Pinpoint the cell where the given text exists, returning its [X, Y] midpoint coordinate. 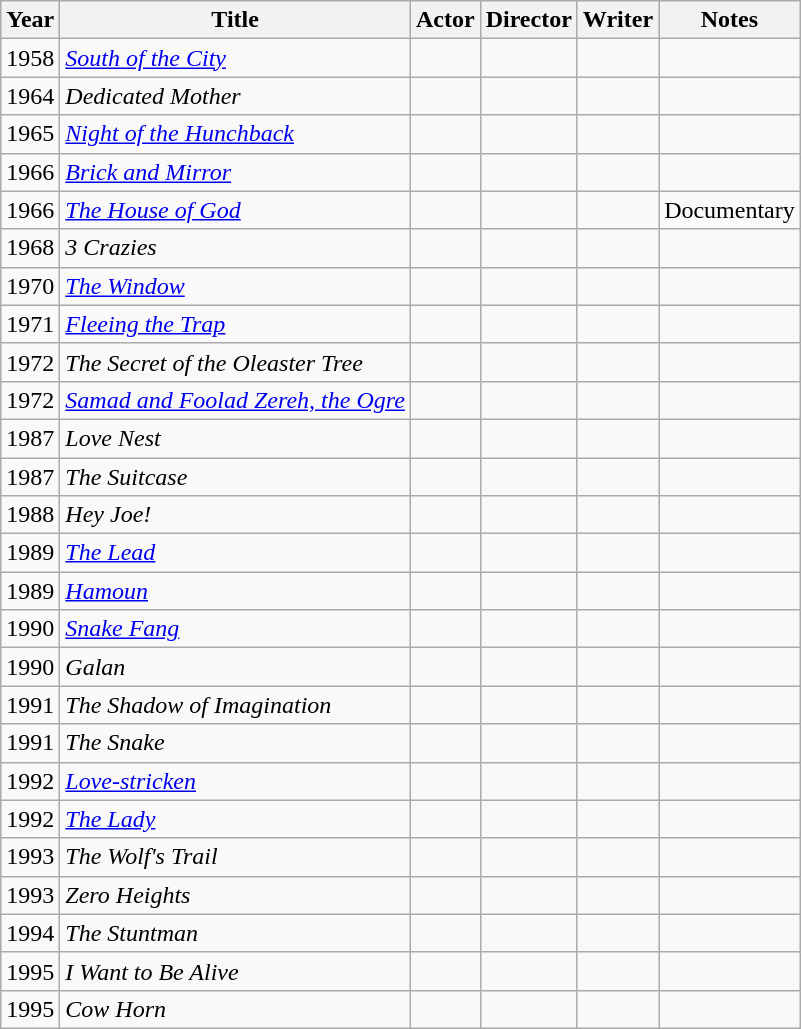
The House of God [236, 210]
Fleeing the Trap [236, 324]
The Shadow of Imagination [236, 705]
1971 [30, 324]
Night of the Hunchback [236, 134]
Year [30, 20]
The Window [236, 286]
Title [236, 20]
Zero Heights [236, 895]
1994 [30, 933]
Cow Horn [236, 1009]
Director [528, 20]
Brick and Mirror [236, 172]
Galan [236, 667]
1968 [30, 248]
1965 [30, 134]
Samad and Foolad Zereh, the Ogre [236, 400]
Dedicated Mother [236, 96]
The Lady [236, 819]
1964 [30, 96]
Hamoun [236, 591]
The Secret of the Oleaster Tree [236, 362]
Hey Joe! [236, 515]
The Lead [236, 553]
The Snake [236, 743]
Documentary [730, 210]
Love Nest [236, 438]
Notes [730, 20]
1988 [30, 515]
Actor [445, 20]
The Suitcase [236, 477]
1958 [30, 58]
The Stuntman [236, 933]
The Wolf's Trail [236, 857]
1970 [30, 286]
3 Crazies [236, 248]
I Want to Be Alive [236, 971]
Writer [618, 20]
South of the City [236, 58]
Love-stricken [236, 781]
Snake Fang [236, 629]
